Find where the given text appears and provide that cell's center as (X, Y) coordinate. 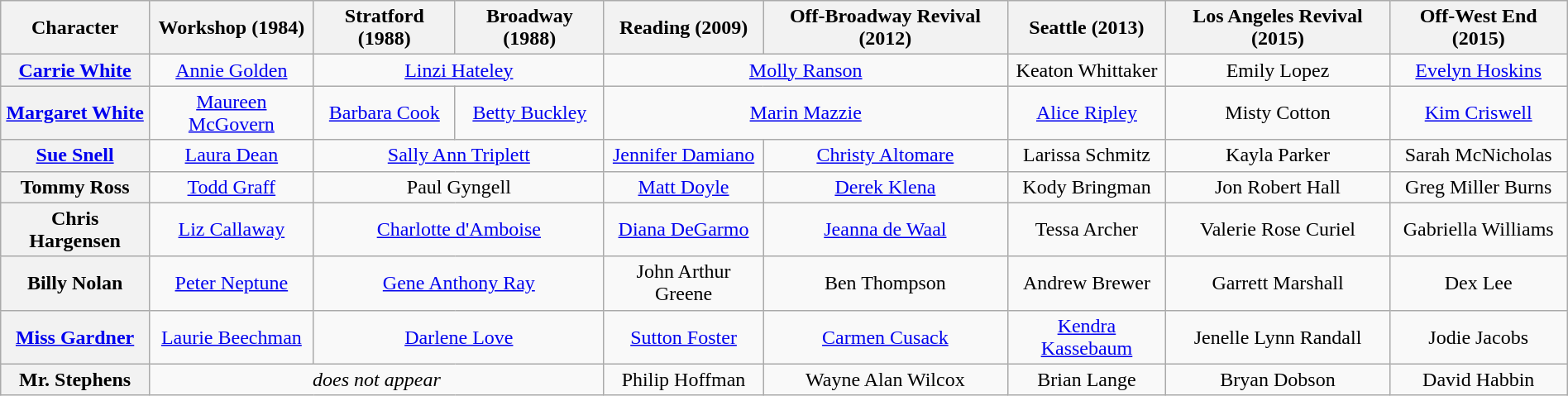
Charlotte d'Amboise (458, 230)
Reading (2009) (683, 28)
Sutton Foster (683, 337)
Andrew Brewer (1087, 283)
Brian Lange (1087, 379)
Alice Ripley (1087, 112)
Gabriella Williams (1479, 230)
Stratford (1988) (384, 28)
John Arthur Greene (683, 283)
Derek Klena (885, 187)
Margaret White (75, 112)
Kim Criswell (1479, 112)
Barbara Cook (384, 112)
Carrie White (75, 70)
David Habbin (1479, 379)
Miss Gardner (75, 337)
Linzi Hateley (458, 70)
Christy Altomare (885, 155)
Maureen McGovern (232, 112)
Los Angeles Revival (2015) (1278, 28)
does not appear (376, 379)
Laurie Beechman (232, 337)
Evelyn Hoskins (1479, 70)
Greg Miller Burns (1479, 187)
Chris Hargensen (75, 230)
Wayne Alan Wilcox (885, 379)
Off-West End (2015) (1479, 28)
Kendra Kassebaum (1087, 337)
Darlene Love (458, 337)
Diana DeGarmo (683, 230)
Workshop (1984) (232, 28)
Valerie Rose Curiel (1278, 230)
Billy Nolan (75, 283)
Kayla Parker (1278, 155)
Character (75, 28)
Jeanna de Waal (885, 230)
Sally Ann Triplett (458, 155)
Larissa Schmitz (1087, 155)
Kody Bringman (1087, 187)
Jennifer Damiano (683, 155)
Jodie Jacobs (1479, 337)
Betty Buckley (529, 112)
Liz Callaway (232, 230)
Emily Lopez (1278, 70)
Gene Anthony Ray (458, 283)
Molly Ranson (806, 70)
Ben Thompson (885, 283)
Keaton Whittaker (1087, 70)
Bryan Dobson (1278, 379)
Sue Snell (75, 155)
Sarah McNicholas (1479, 155)
Annie Golden (232, 70)
Carmen Cusack (885, 337)
Todd Graff (232, 187)
Garrett Marshall (1278, 283)
Tessa Archer (1087, 230)
Philip Hoffman (683, 379)
Off-Broadway Revival (2012) (885, 28)
Paul Gyngell (458, 187)
Laura Dean (232, 155)
Broadway (1988) (529, 28)
Mr. Stephens (75, 379)
Dex Lee (1479, 283)
Tommy Ross (75, 187)
Marin Mazzie (806, 112)
Jon Robert Hall (1278, 187)
Matt Doyle (683, 187)
Peter Neptune (232, 283)
Misty Cotton (1278, 112)
Jenelle Lynn Randall (1278, 337)
Seattle (2013) (1087, 28)
